Find where the given text appears and provide that cell's center as (x, y) coordinate. 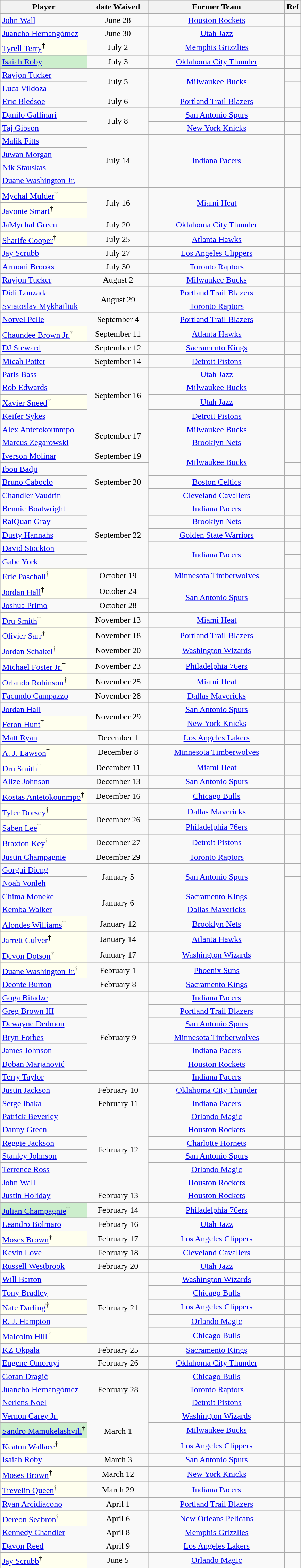
Michael Foster Jr.† (44, 666)
March 1 (118, 1431)
Keaton Wallace† (44, 1446)
October 24 (118, 591)
Keifer Sykes (44, 416)
June 30 (118, 33)
February 18 (118, 1253)
Gabe York (44, 561)
Ibou Badji (44, 469)
September 4 (118, 319)
Didi Louzada (44, 293)
Patrick Beverley (44, 1117)
Luca Vildoza (44, 88)
February 9 (118, 1037)
September 16 (118, 395)
Chandler Vaudrin (44, 495)
July 30 (118, 267)
Taj Gibson (44, 128)
Sviatoslav Mykhailiuk (44, 306)
February 28 (118, 1389)
Player (44, 7)
Ryan Arcidiacono (44, 1504)
date Waived (118, 7)
Armoni Brooks (44, 267)
October 28 (118, 605)
Nerlens Noel (44, 1403)
Deonte Burton (44, 985)
Former Team (217, 7)
Justin Champagnie (44, 857)
Micah Potter (44, 361)
Bruno Caboclo (44, 482)
July 27 (118, 253)
Kennedy Chandler (44, 1533)
Norvel Pelle (44, 319)
September 22 (118, 535)
Danny Green (44, 1130)
Kostas Antetokounmpo† (44, 796)
Stanley Johnson (44, 1156)
September 20 (118, 482)
Olivier Sarr† (44, 635)
Malcolm Hill† (44, 1335)
July 20 (118, 225)
March 12 (118, 1474)
Noah Vonleh (44, 883)
November 18 (118, 635)
February 13 (118, 1196)
Joshua Primo (44, 605)
February 10 (118, 1090)
September 12 (118, 348)
April 1 (118, 1504)
September 14 (118, 361)
Justin Jackson (44, 1090)
Will Barton (44, 1279)
Davon Reed (44, 1546)
December 26 (118, 820)
February 26 (118, 1363)
DJ Steward (44, 348)
February 12 (118, 1150)
Sharife Cooper† (44, 239)
Boston Celtics (217, 482)
February 25 (118, 1350)
JaMychal Green (44, 225)
Braxton Key† (44, 842)
July 14 (118, 161)
Juwan Morgan (44, 154)
Julian Champagnie† (44, 1210)
Iverson Molinar (44, 456)
Nik Stauskas (44, 167)
July 25 (118, 239)
Reggie Jackson (44, 1143)
Chaundee Brown Jr.† (44, 333)
June 28 (118, 20)
Dereon Seabron† (44, 1518)
February 16 (118, 1224)
November 20 (118, 651)
April 6 (118, 1518)
Vernon Carey Jr. (44, 1416)
October 19 (118, 575)
Tyrell Terry† (44, 48)
Bryn Forbes (44, 1037)
Alize Johnson (44, 782)
Justin Holiday (44, 1196)
December 29 (118, 857)
September 19 (118, 456)
KZ Okpala (44, 1350)
Saben Lee† (44, 827)
Trevelin Queen† (44, 1490)
Phoenix Suns (217, 970)
January 5 (118, 876)
Bennie Boatwright (44, 509)
Malik Fitts (44, 141)
Matt Ryan (44, 738)
July 8 (118, 121)
September 11 (118, 333)
Duane Washington Jr. (44, 181)
Terrence Ross (44, 1169)
Jarrett Culver† (44, 939)
Alondes Williams† (44, 924)
July 3 (118, 62)
Dewayne Dedmon (44, 1024)
Jay Scrubb (44, 253)
Leandro Bolmaro (44, 1224)
December 27 (118, 842)
March 3 (118, 1460)
December 8 (118, 752)
Alex Antetokounmpo (44, 430)
James Johnson (44, 1050)
September 17 (118, 436)
December 1 (118, 738)
Serge Ibaka (44, 1103)
July 6 (118, 102)
Chima Moneke (44, 896)
November 13 (118, 620)
August 2 (118, 280)
December 11 (118, 768)
July 2 (118, 48)
February 20 (118, 1266)
February 17 (118, 1239)
March 29 (118, 1490)
January 12 (118, 924)
Boban Marjanović (44, 1064)
Gorgui Dieng (44, 870)
November 29 (118, 717)
Kevin Love (44, 1253)
Jordan Hall (44, 709)
January 6 (118, 903)
December 13 (118, 782)
Tyler Dorsey† (44, 812)
Goga Bitadze (44, 998)
Goran Dragić (44, 1376)
July 5 (118, 82)
November 23 (118, 666)
February 14 (118, 1210)
Russell Westbrook (44, 1266)
Tony Bradley (44, 1292)
Feron Hunt† (44, 723)
Kemba Walker (44, 910)
Terry Taylor (44, 1077)
A. J. Lawson† (44, 752)
February 11 (118, 1103)
Javonte Smart† (44, 211)
August 29 (118, 300)
Nate Darling† (44, 1307)
Marcus Zegarowski (44, 443)
Eric Bledsoe (44, 102)
Ref (293, 7)
Golden State Warriors (217, 535)
Orlando Robinson† (44, 682)
February 21 (118, 1308)
Jordan Schakel† (44, 651)
R. J. Hampton (44, 1321)
February 8 (118, 985)
April 8 (118, 1533)
Facundo Campazzo (44, 696)
Eugene Omoruyi (44, 1363)
January 17 (118, 955)
Duane Washington Jr.† (44, 970)
RaiQuan Gray (44, 522)
Rob Edwards (44, 388)
December 16 (118, 796)
Paris Bass (44, 374)
Greg Brown III (44, 1011)
Danilo Gallinari (44, 115)
Jay Scrubb† (44, 1560)
November 28 (118, 696)
February 1 (118, 970)
David Stockton (44, 548)
Devon Dotson† (44, 955)
Jordan Hall† (44, 591)
New Orleans Pelicans (217, 1518)
Sandro Mamukelashvili† (44, 1430)
November 25 (118, 682)
July 16 (118, 202)
June 5 (118, 1560)
Mychal Mulder† (44, 195)
Eric Paschall† (44, 575)
April 9 (118, 1546)
Xavier Sneed† (44, 402)
January 14 (118, 939)
Dusty Hannahs (44, 535)
Charlotte Hornets (217, 1143)
